Detect which cell encompasses the target text, then output its (x, y) center coordinate. 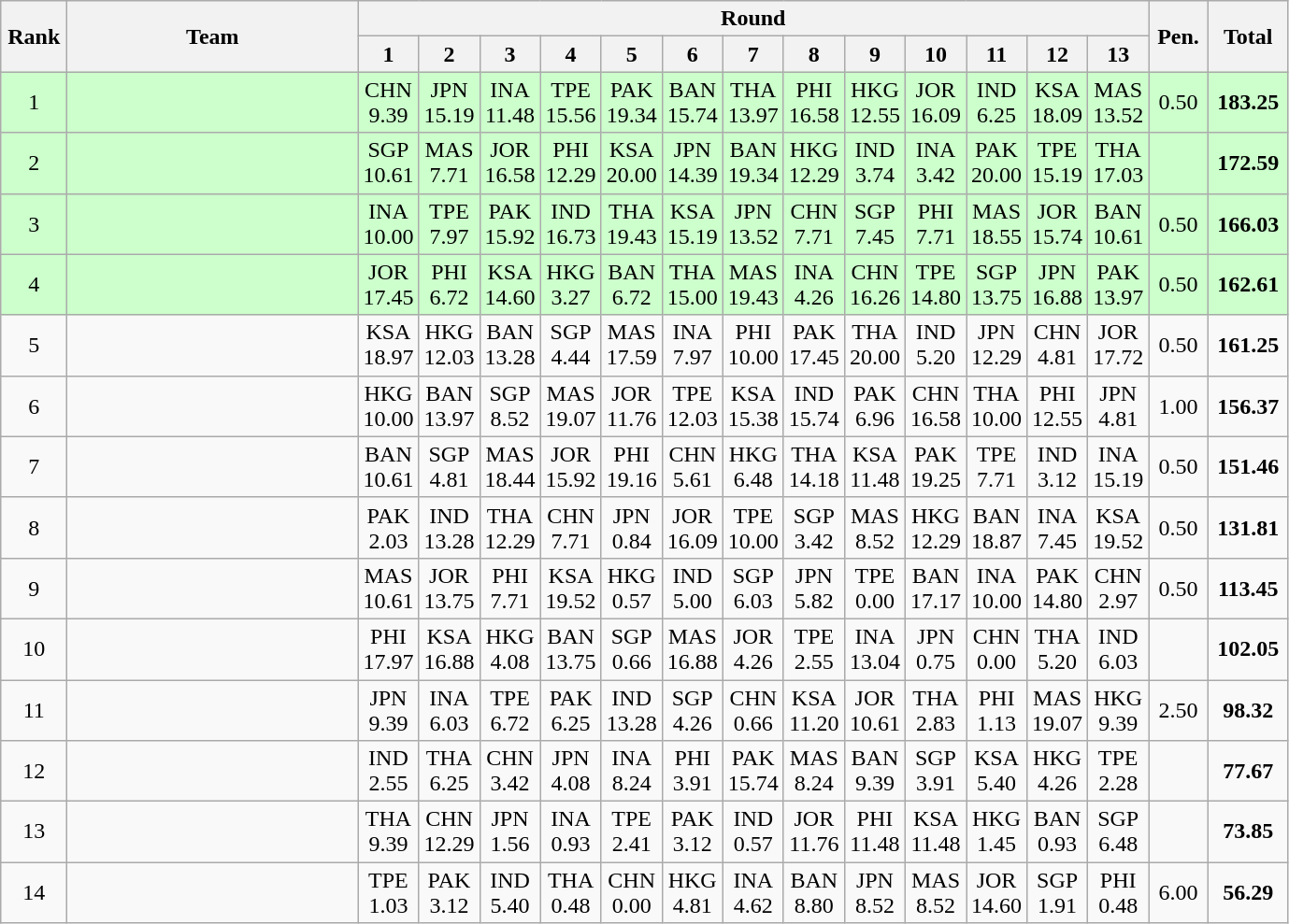
PHI10.00 (753, 346)
14 (34, 893)
IND6.03 (1118, 648)
SGP3.91 (935, 772)
THA6.25 (449, 772)
Total (1248, 36)
INA7.45 (1058, 527)
HKG12.55 (875, 103)
TPE15.56 (570, 103)
MAS8.24 (813, 772)
JPN13.52 (753, 224)
INA3.42 (935, 163)
JPN5.82 (813, 589)
PHI3.91 (692, 772)
CHN2.97 (1118, 589)
BAN19.34 (753, 163)
Rank (34, 36)
THA13.97 (753, 103)
INA8.24 (632, 772)
SGP10.61 (389, 163)
JPN9.39 (389, 710)
77.67 (1248, 772)
IND0.57 (753, 832)
Round (753, 19)
Pen. (1179, 36)
INA13.04 (875, 648)
JPN0.84 (632, 527)
BAN17.17 (935, 589)
BAN15.74 (692, 103)
KSA11.20 (813, 710)
THA12.29 (510, 527)
2.50 (1179, 710)
BAN18.87 (996, 527)
PAK19.34 (632, 103)
CHN16.58 (935, 405)
IND15.74 (813, 405)
IND5.00 (692, 589)
CHN16.26 (875, 284)
JOR10.61 (875, 710)
CHN4.81 (1058, 346)
MAS13.52 (1118, 103)
PHI12.55 (1058, 405)
MAS10.61 (389, 589)
CHN9.39 (389, 103)
PHI0.48 (1118, 893)
102.05 (1248, 648)
TPE7.97 (449, 224)
KSA15.38 (753, 405)
TPE15.19 (1058, 163)
JPN14.39 (692, 163)
JPN12.29 (996, 346)
HKG4.26 (1058, 772)
SGP6.03 (753, 589)
IND5.20 (935, 346)
JPN4.81 (1118, 405)
INA4.62 (753, 893)
TPE6.72 (510, 710)
JPN8.52 (875, 893)
IND3.74 (875, 163)
JPN15.19 (449, 103)
THA10.00 (996, 405)
98.32 (1248, 710)
SGP1.91 (1058, 893)
HKG6.48 (753, 467)
HKG9.39 (1118, 710)
PAK19.25 (935, 467)
IND6.25 (996, 103)
KSA16.88 (449, 648)
THA17.03 (1118, 163)
THA19.43 (632, 224)
JOR17.72 (1118, 346)
THA2.83 (935, 710)
TPE12.03 (692, 405)
CHN3.42 (510, 772)
IND3.12 (1058, 467)
INA4.26 (813, 284)
JOR14.60 (996, 893)
INA11.48 (510, 103)
PAK13.97 (1118, 284)
JOR17.45 (389, 284)
CHN12.29 (449, 832)
PHI16.58 (813, 103)
PHI1.13 (996, 710)
THA5.20 (1058, 648)
HKG4.08 (510, 648)
PAK6.25 (570, 710)
JPN16.88 (1058, 284)
56.29 (1248, 893)
CHN5.61 (692, 467)
INA6.03 (449, 710)
73.85 (1248, 832)
CHN0.66 (753, 710)
TPE0.00 (875, 589)
BAN13.97 (449, 405)
PHI17.97 (389, 648)
TPE1.03 (389, 893)
HKG12.03 (449, 346)
PAK20.00 (996, 163)
TPE14.80 (935, 284)
HKG10.00 (389, 405)
MAS16.88 (692, 648)
172.59 (1248, 163)
SGP6.48 (1118, 832)
THA14.18 (813, 467)
1.00 (1179, 405)
JOR15.92 (570, 467)
113.45 (1248, 589)
MAS19.43 (753, 284)
KSA5.40 (996, 772)
THA0.48 (570, 893)
JPN4.08 (570, 772)
HKG1.45 (996, 832)
PAK17.45 (813, 346)
PHI6.72 (449, 284)
KSA18.09 (1058, 103)
INA7.97 (692, 346)
JOR16.58 (510, 163)
TPE10.00 (753, 527)
IND16.73 (570, 224)
131.81 (1248, 527)
PHI12.29 (570, 163)
BAN13.28 (510, 346)
KSA15.19 (692, 224)
KSA20.00 (632, 163)
TPE2.55 (813, 648)
PAK2.03 (389, 527)
6.00 (1179, 893)
BAN9.39 (875, 772)
THA15.00 (692, 284)
TPE2.28 (1118, 772)
PAK14.80 (1058, 589)
JOR13.75 (449, 589)
HKG3.27 (570, 284)
THA20.00 (875, 346)
166.03 (1248, 224)
INA0.93 (570, 832)
PHI19.16 (632, 467)
TPE7.71 (996, 467)
PAK15.92 (510, 224)
HKG0.57 (632, 589)
162.61 (1248, 284)
MAS18.55 (996, 224)
KSA18.97 (389, 346)
PHI11.48 (875, 832)
PAK15.74 (753, 772)
SGP8.52 (510, 405)
156.37 (1248, 405)
IND5.40 (510, 893)
SGP7.45 (875, 224)
BAN0.93 (1058, 832)
SGP0.66 (632, 648)
151.46 (1248, 467)
SGP4.81 (449, 467)
BAN6.72 (632, 284)
TPE2.41 (632, 832)
IND2.55 (389, 772)
SGP4.26 (692, 710)
183.25 (1248, 103)
MAS7.71 (449, 163)
SGP3.42 (813, 527)
JOR15.74 (1058, 224)
BAN13.75 (570, 648)
JPN0.75 (935, 648)
Team (213, 36)
SGP4.44 (570, 346)
MAS18.44 (510, 467)
SGP13.75 (996, 284)
161.25 (1248, 346)
THA9.39 (389, 832)
BAN8.80 (813, 893)
INA15.19 (1118, 467)
PAK6.96 (875, 405)
JPN1.56 (510, 832)
MAS17.59 (632, 346)
HKG4.81 (692, 893)
JOR4.26 (753, 648)
KSA14.60 (510, 284)
